For the text-containing cell, return its midpoint in (x, y) coordinate format. 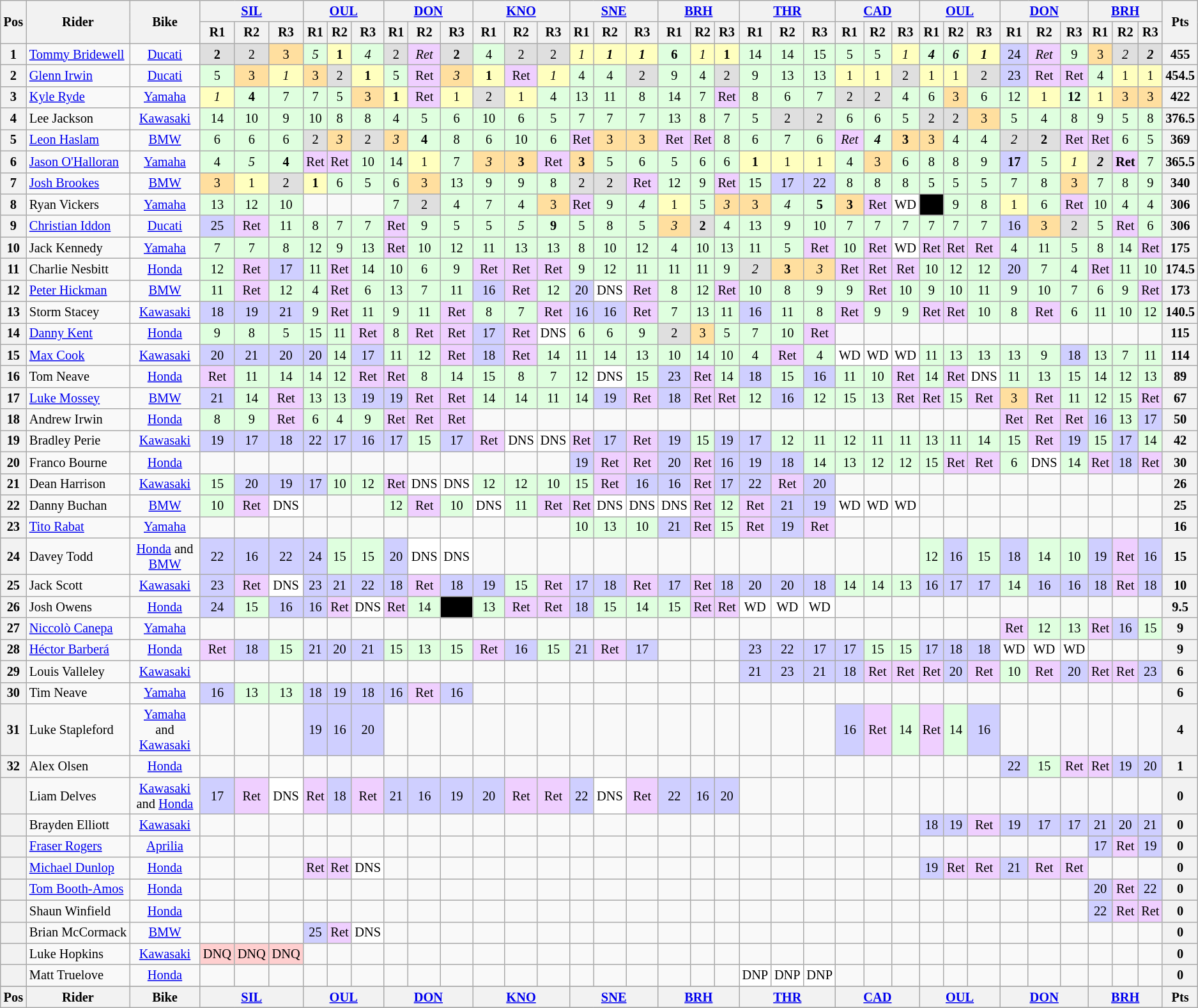
Tommy Bridewell (78, 54)
Christian Iddon (78, 226)
Fraser Rogers (78, 846)
Kawasaki and Honda (165, 796)
28 (13, 650)
Brian McCormack (78, 933)
27 (13, 629)
Max Cook (78, 355)
Josh Brookes (78, 183)
9.5 (1180, 607)
Yamaha and Kawasaki (165, 729)
Josh Owens (78, 607)
42 (1180, 441)
Liam Delves (78, 796)
Kyle Ryde (78, 97)
Alex Olsen (78, 767)
Louis Valleley (78, 671)
Luke Hopkins (78, 954)
175 (1180, 248)
89 (1180, 376)
Niccolò Canepa (78, 629)
29 (13, 671)
140.5 (1180, 312)
Leon Haslam (78, 140)
Franco Bourne (78, 462)
174.5 (1180, 269)
Storm Stacey (78, 312)
Tito Rabat (78, 527)
Michael Dunlop (78, 868)
422 (1180, 97)
340 (1180, 183)
Jack Kennedy (78, 248)
Glenn Irwin (78, 75)
365.5 (1180, 162)
Héctor Barberá (78, 650)
115 (1180, 333)
Jason O'Halloran (78, 162)
Bradley Perie (78, 441)
Aprilia (165, 846)
Danny Buchan (78, 505)
31 (13, 729)
Tom Neave (78, 376)
Davey Todd (78, 556)
Luke Mossey (78, 398)
Dean Harrison (78, 484)
Ryan Vickers (78, 204)
Lee Jackson (78, 119)
454.5 (1180, 75)
114 (1180, 355)
50 (1180, 420)
Danny Kent (78, 333)
Tim Neave (78, 693)
369 (1180, 140)
Tom Booth-Amos (78, 889)
Andrew Irwin (78, 420)
376.5 (1180, 119)
Brayden Elliott (78, 825)
Luke Stapleford (78, 729)
67 (1180, 398)
32 (13, 767)
Honda and BMW (165, 556)
Jack Scott (78, 585)
Peter Hickman (78, 291)
173 (1180, 291)
Matt Truelove (78, 975)
Shaun Winfield (78, 911)
Charlie Nesbitt (78, 269)
455 (1180, 54)
